From the cell containing the given text, extract its center point as [X, Y] coordinate. 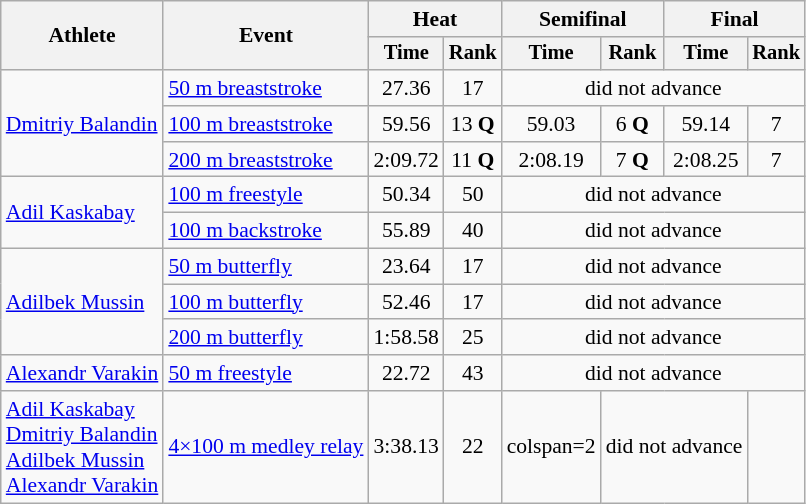
Event [266, 36]
50 m freestyle [266, 373]
100 m freestyle [266, 195]
59.56 [406, 124]
2:09.72 [406, 160]
Adil KaskabayDmitriy BalandinAdilbek MussinAlexandr Varakin [82, 447]
22.72 [406, 373]
Semifinal [584, 19]
colspan=2 [552, 447]
23.64 [406, 267]
50 m butterfly [266, 267]
11 Q [473, 160]
200 m breaststroke [266, 160]
Adil Kaskabay [82, 212]
52.46 [406, 302]
2:08.25 [706, 160]
13 Q [473, 124]
43 [473, 373]
Heat [434, 19]
Alexandr Varakin [82, 373]
50.34 [406, 195]
3:38.13 [406, 447]
Adilbek Mussin [82, 302]
59.14 [706, 124]
6 Q [633, 124]
22 [473, 447]
55.89 [406, 231]
100 m butterfly [266, 302]
200 m butterfly [266, 338]
100 m breaststroke [266, 124]
100 m backstroke [266, 231]
50 m breaststroke [266, 88]
27.36 [406, 88]
Athlete [82, 36]
2:08.19 [552, 160]
50 [473, 195]
25 [473, 338]
7 Q [633, 160]
4×100 m medley relay [266, 447]
40 [473, 231]
59.03 [552, 124]
1:58.58 [406, 338]
Final [734, 19]
Dmitriy Balandin [82, 124]
